Return (X, Y) of the center of cell containing provided text 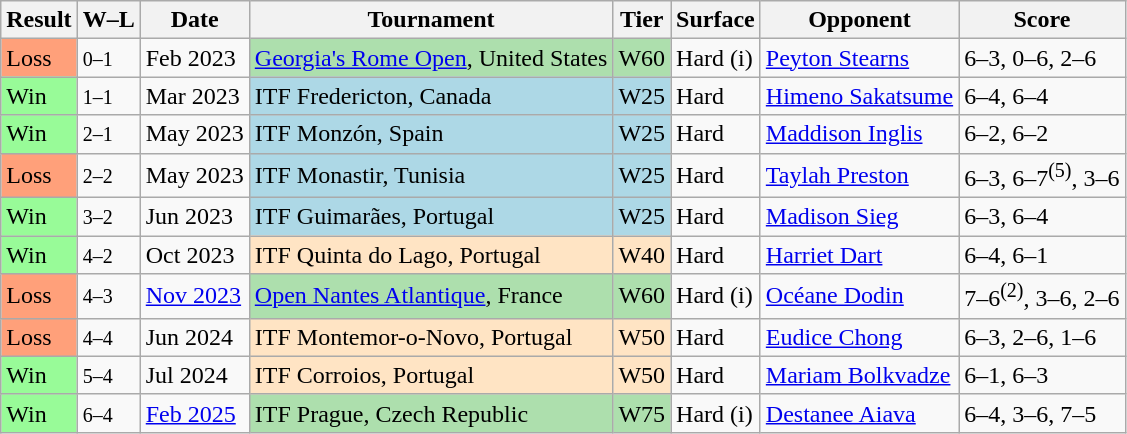
Oct 2023 (194, 255)
Result (39, 20)
Feb 2023 (194, 58)
ITF Monzón, Spain (431, 134)
6–3, 2–6, 1–6 (1042, 337)
6–3, 0–6, 2–6 (1042, 58)
Mariam Bolkvadze (859, 375)
Madison Sieg (859, 217)
Taylah Preston (859, 176)
Océane Dodin (859, 296)
W40 (642, 255)
ITF Fredericton, Canada (431, 96)
Mar 2023 (194, 96)
Surface (716, 20)
ITF Corroios, Portugal (431, 375)
W75 (642, 413)
Opponent (859, 20)
Jul 2024 (194, 375)
W–L (108, 20)
ITF Quinta do Lago, Portugal (431, 255)
ITF Monastir, Tunisia (431, 176)
6–3, 6–7(5), 3–6 (1042, 176)
1–1 (108, 96)
Harriet Dart (859, 255)
0–1 (108, 58)
6–4, 6–4 (1042, 96)
ITF Guimarães, Portugal (431, 217)
ITF Montemor-o-Novo, Portugal (431, 337)
6–3, 6–4 (1042, 217)
6–2, 6–2 (1042, 134)
6–4 (108, 413)
Maddison Inglis (859, 134)
Open Nantes Atlantique, France (431, 296)
4–4 (108, 337)
5–4 (108, 375)
Jun 2023 (194, 217)
3–2 (108, 217)
Feb 2025 (194, 413)
6–4, 6–1 (1042, 255)
4–3 (108, 296)
6–4, 3–6, 7–5 (1042, 413)
4–2 (108, 255)
Georgia's Rome Open, United States (431, 58)
Himeno Sakatsume (859, 96)
Nov 2023 (194, 296)
Jun 2024 (194, 337)
2–2 (108, 176)
Destanee Aiava (859, 413)
ITF Prague, Czech Republic (431, 413)
Tier (642, 20)
Score (1042, 20)
Peyton Stearns (859, 58)
Date (194, 20)
Eudice Chong (859, 337)
2–1 (108, 134)
7–6(2), 3–6, 2–6 (1042, 296)
Tournament (431, 20)
6–1, 6–3 (1042, 375)
